Pinpoint the cell where the given text exists, returning its (X, Y) midpoint coordinate. 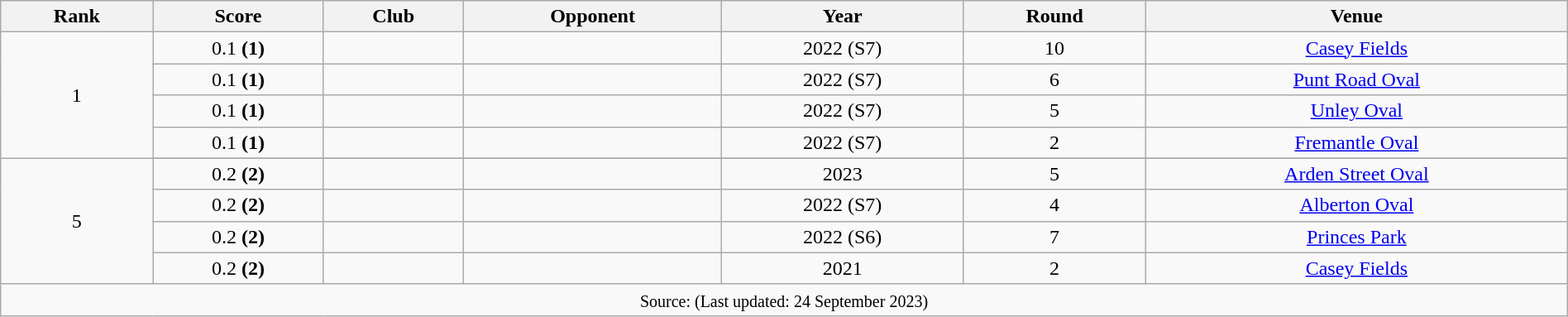
Score (238, 17)
Opponent (592, 17)
2021 (843, 268)
2022 (S6) (843, 237)
Arden Street Oval (1357, 174)
7 (1055, 237)
Unley Oval (1357, 111)
Venue (1357, 17)
Punt Road Oval (1357, 79)
Fremantle Oval (1357, 142)
6 (1055, 79)
Alberton Oval (1357, 205)
4 (1055, 205)
1 (77, 95)
Year (843, 17)
Club (394, 17)
Source: (Last updated: 24 September 2023) (784, 300)
10 (1055, 48)
2023 (843, 174)
Princes Park (1357, 237)
Round (1055, 17)
Rank (77, 17)
